Locate the cell with the specified text and output its [X, Y] center coordinate. 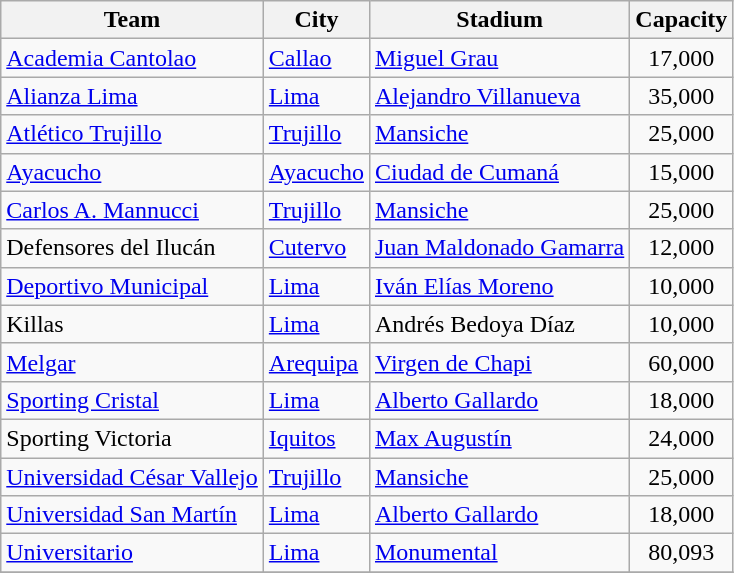
Defensores del Ilucán [132, 248]
17,000 [682, 58]
Universitario [132, 553]
Arequipa [316, 362]
Alejandro Villanueva [499, 96]
60,000 [682, 362]
Carlos A. Mannucci [132, 210]
Deportivo Municipal [132, 286]
Killas [132, 324]
15,000 [682, 172]
Max Augustín [499, 438]
Academia Cantolao [132, 58]
24,000 [682, 438]
Universidad San Martín [132, 515]
Capacity [682, 20]
Sporting Cristal [132, 400]
Team [132, 20]
Atlético Trujillo [132, 134]
Ciudad de Cumaná [499, 172]
35,000 [682, 96]
Alianza Lima [132, 96]
Cutervo [316, 248]
Sporting Victoria [132, 438]
12,000 [682, 248]
80,093 [682, 553]
Andrés Bedoya Díaz [499, 324]
Universidad César Vallejo [132, 477]
Melgar [132, 362]
Miguel Grau [499, 58]
Iquitos [316, 438]
Juan Maldonado Gamarra [499, 248]
Virgen de Chapi [499, 362]
Callao [316, 58]
Stadium [499, 20]
City [316, 20]
Iván Elías Moreno [499, 286]
Monumental [499, 553]
